Capture the cell that displays the provided text and extract its [x, y] central coordinate. 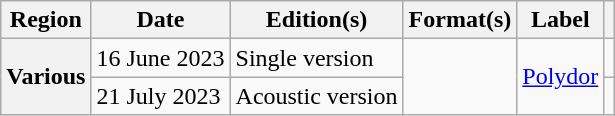
Region [46, 20]
Format(s) [460, 20]
Polydor [560, 77]
21 July 2023 [160, 96]
16 June 2023 [160, 58]
Date [160, 20]
Various [46, 77]
Edition(s) [316, 20]
Label [560, 20]
Acoustic version [316, 96]
Single version [316, 58]
